Identify which cell holds the provided text, then report its [X, Y] central coordinate. 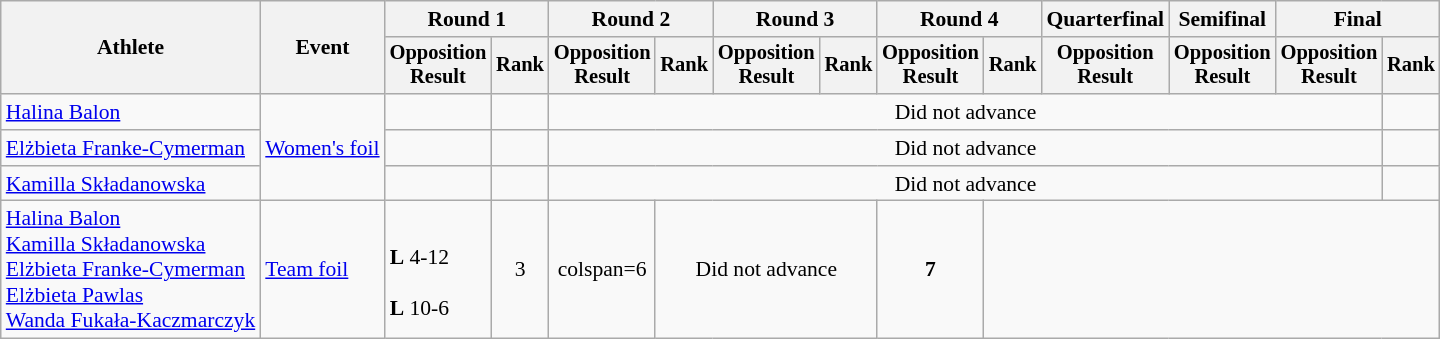
3 [520, 270]
Team foil [322, 270]
Quarterfinal [1105, 19]
Round 3 [795, 19]
Final [1358, 19]
Round 4 [959, 19]
Round 1 [467, 19]
Athlete [131, 48]
Kamilla Składanowska [131, 184]
L 4-12 L 10-6 [438, 270]
colspan=6 [602, 270]
Round 2 [631, 19]
Halina Balon [131, 112]
7 [930, 270]
Women's foil [322, 148]
Semifinal [1222, 19]
Halina BalonKamilla SkładanowskaElżbieta Franke-CymermanElżbieta PawlasWanda Fukała-Kaczmarczyk [131, 270]
Event [322, 48]
Elżbieta Franke-Cymerman [131, 148]
